Search for the cell housing the specified text and yield its (X, Y) center coordinate. 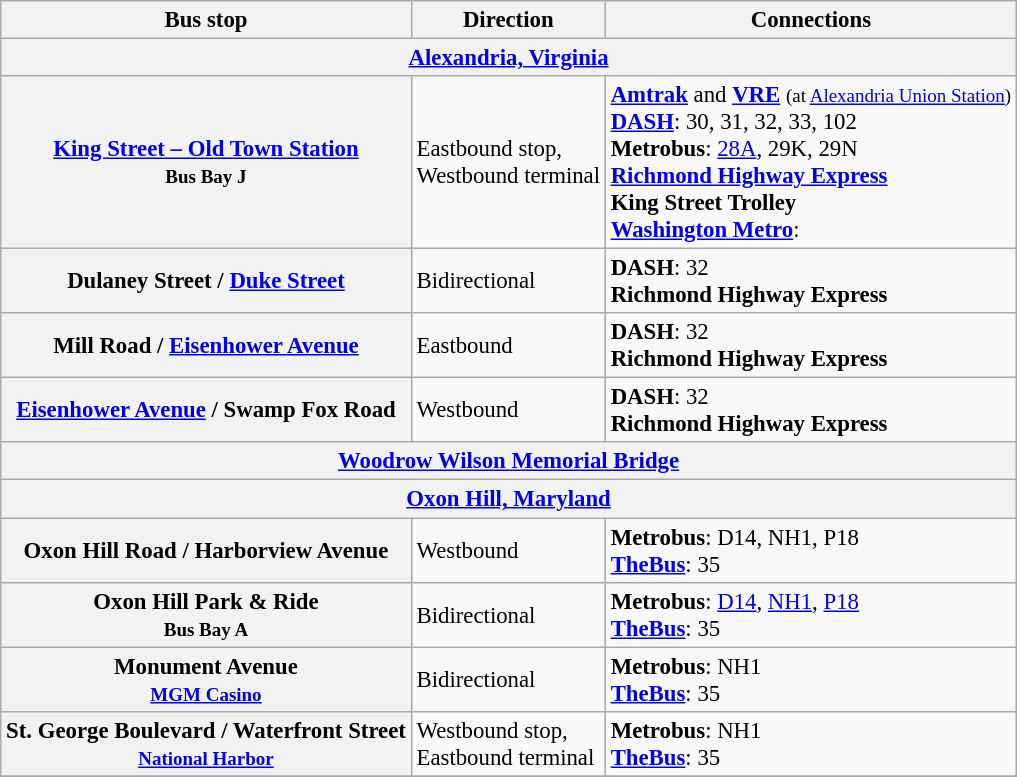
Oxon Hill Road / Harborview Avenue (206, 550)
Connections (810, 20)
Dulaney Street / Duke Street (206, 282)
Eastbound stop,Westbound terminal (508, 162)
Bus stop (206, 20)
Oxon Hill Park & RideBus Bay A (206, 614)
Monument AvenueMGM Casino (206, 680)
King Street – Old Town StationBus Bay J (206, 162)
St. George Boulevard / Waterfront StreetNational Harbor (206, 744)
Direction (508, 20)
Woodrow Wilson Memorial Bridge (509, 461)
Oxon Hill, Maryland (509, 499)
Mill Road / Eisenhower Avenue (206, 346)
Alexandria, Virginia (509, 58)
Eastbound (508, 346)
Eisenhower Avenue / Swamp Fox Road (206, 410)
Westbound stop, Eastbound terminal (508, 744)
